Detect which cell encompasses the target text, then output its [X, Y] center coordinate. 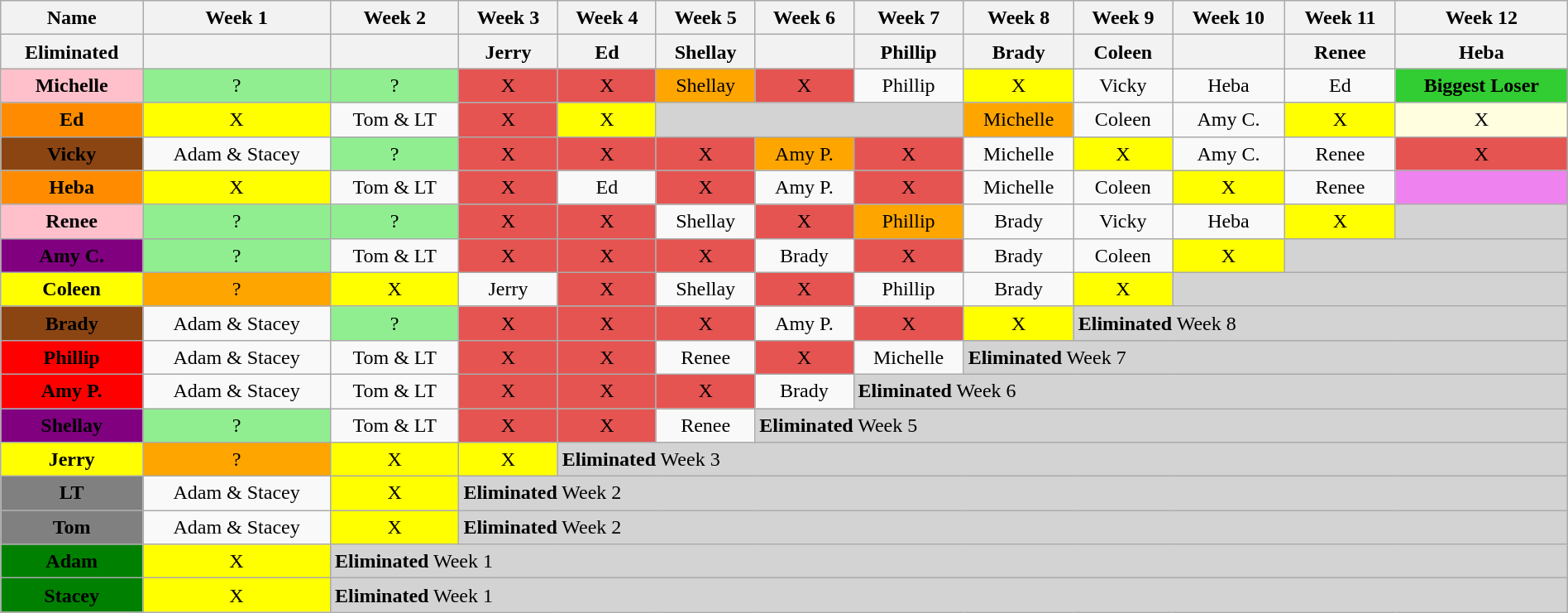
LT [72, 493]
Adam [72, 561]
Name [72, 18]
Week 5 [705, 18]
Week 12 [1481, 18]
Eliminated Week 3 [1062, 460]
Week 6 [804, 18]
Biggest Loser [1481, 86]
Week 2 [395, 18]
Week 8 [1019, 18]
Eliminated Week 6 [1211, 390]
Stacey [72, 596]
Week 7 [908, 18]
Week 11 [1340, 18]
Eliminated Week 5 [1161, 425]
Week 10 [1229, 18]
Week 3 [508, 18]
Eliminated [72, 51]
Eliminated Week 8 [1320, 323]
Week 9 [1123, 18]
Tom [72, 528]
Week 4 [607, 18]
Eliminated Week 7 [1265, 357]
Week 1 [237, 18]
